Determine the (x, y) coordinate at the center of the cell enclosing the given text.  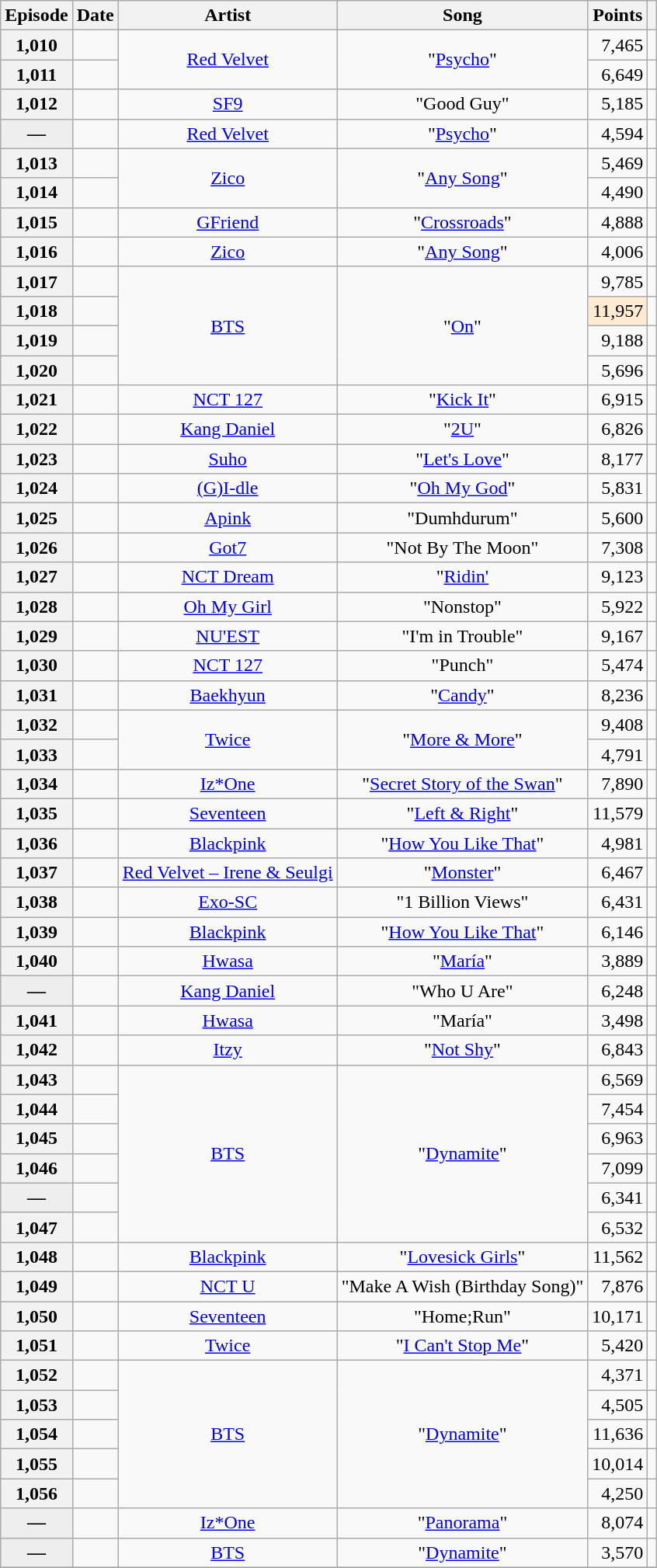
1,033 (36, 754)
6,963 (618, 1139)
"More & More" (463, 739)
11,957 (618, 311)
Episode (36, 16)
Itzy (228, 1050)
1,054 (36, 1434)
"Make A Wish (Birthday Song)" (463, 1286)
"Oh My God" (463, 488)
1,043 (36, 1080)
"Home;Run" (463, 1316)
9,785 (618, 281)
6,826 (618, 429)
"Candy" (463, 695)
Red Velvet – Irene & Seulgi (228, 873)
1,038 (36, 902)
6,431 (618, 902)
10,014 (618, 1464)
9,188 (618, 340)
9,167 (618, 636)
4,594 (618, 134)
Apink (228, 518)
Oh My Girl (228, 607)
1,018 (36, 311)
1,028 (36, 607)
1,049 (36, 1286)
"Secret Story of the Swan" (463, 784)
"Who U Are" (463, 991)
1,010 (36, 45)
"Not By The Moon" (463, 548)
1,031 (36, 695)
"Dumhdurum" (463, 518)
"1 Billion Views" (463, 902)
1,050 (36, 1316)
1,027 (36, 577)
1,052 (36, 1375)
1,036 (36, 843)
7,876 (618, 1286)
1,024 (36, 488)
NU'EST (228, 636)
"Not Shy" (463, 1050)
6,467 (618, 873)
"Lovesick Girls" (463, 1257)
"Kick It" (463, 400)
"Panorama" (463, 1523)
1,013 (36, 163)
1,037 (36, 873)
4,981 (618, 843)
1,040 (36, 961)
"Ridin' (463, 577)
1,030 (36, 666)
(G)I-dle (228, 488)
4,371 (618, 1375)
1,016 (36, 252)
"I Can't Stop Me" (463, 1346)
7,454 (618, 1109)
8,074 (618, 1523)
Points (618, 16)
"I'm in Trouble" (463, 636)
GFriend (228, 222)
6,569 (618, 1080)
5,922 (618, 607)
1,026 (36, 548)
1,022 (36, 429)
"Left & Right" (463, 813)
4,888 (618, 222)
6,843 (618, 1050)
1,039 (36, 932)
"On" (463, 325)
1,055 (36, 1464)
1,042 (36, 1050)
1,051 (36, 1346)
3,498 (618, 1020)
8,177 (618, 459)
5,696 (618, 370)
Song (463, 16)
5,420 (618, 1346)
11,636 (618, 1434)
Baekhyun (228, 695)
4,490 (618, 193)
7,890 (618, 784)
"Crossroads" (463, 222)
5,185 (618, 104)
5,600 (618, 518)
1,017 (36, 281)
6,146 (618, 932)
4,006 (618, 252)
7,099 (618, 1168)
9,408 (618, 725)
5,469 (618, 163)
3,570 (618, 1552)
3,889 (618, 961)
6,532 (618, 1227)
7,465 (618, 45)
6,915 (618, 400)
"Nonstop" (463, 607)
"2U" (463, 429)
1,045 (36, 1139)
1,025 (36, 518)
4,250 (618, 1493)
1,035 (36, 813)
1,020 (36, 370)
1,047 (36, 1227)
1,034 (36, 784)
1,015 (36, 222)
4,791 (618, 754)
Got7 (228, 548)
"Punch" (463, 666)
1,032 (36, 725)
5,474 (618, 666)
6,341 (618, 1198)
1,019 (36, 340)
1,044 (36, 1109)
1,056 (36, 1493)
8,236 (618, 695)
1,014 (36, 193)
"Good Guy" (463, 104)
1,011 (36, 75)
6,649 (618, 75)
"Let's Love" (463, 459)
SF9 (228, 104)
9,123 (618, 577)
1,012 (36, 104)
Suho (228, 459)
1,048 (36, 1257)
Exo-SC (228, 902)
7,308 (618, 548)
1,029 (36, 636)
6,248 (618, 991)
1,041 (36, 1020)
Artist (228, 16)
NCT U (228, 1286)
1,053 (36, 1405)
5,831 (618, 488)
11,579 (618, 813)
NCT Dream (228, 577)
"Monster" (463, 873)
10,171 (618, 1316)
11,562 (618, 1257)
1,023 (36, 459)
1,021 (36, 400)
Date (95, 16)
4,505 (618, 1405)
1,046 (36, 1168)
